Provide the [x, y] coordinate of the cell's center where the given text is located.  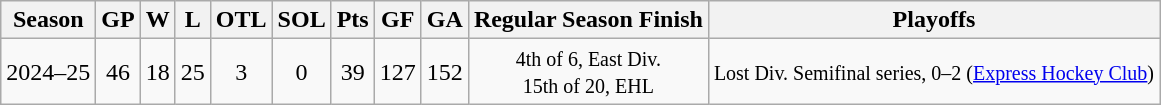
39 [352, 72]
GP [118, 20]
Lost Div. Semifinal series, 0–2 (Express Hockey Club) [934, 72]
2024–25 [48, 72]
SOL [302, 20]
127 [398, 72]
152 [444, 72]
GA [444, 20]
Playoffs [934, 20]
Season [48, 20]
OTL [241, 20]
18 [158, 72]
0 [302, 72]
Pts [352, 20]
W [158, 20]
GF [398, 20]
46 [118, 72]
4th of 6, East Div.15th of 20, EHL [588, 72]
L [192, 20]
3 [241, 72]
Regular Season Finish [588, 20]
25 [192, 72]
